For the text-containing cell, return its midpoint in [x, y] coordinate format. 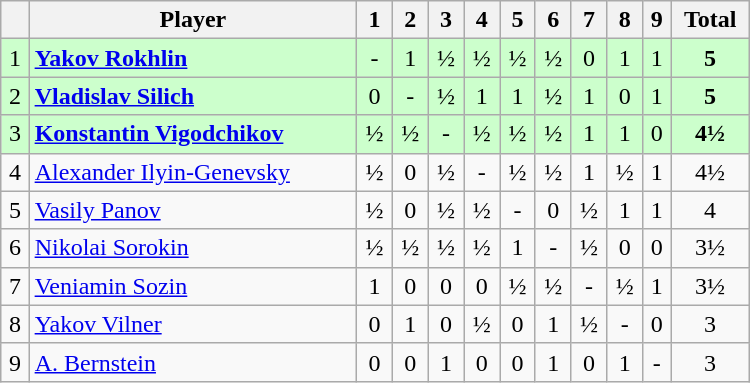
Vasily Panov [193, 210]
Total [710, 20]
Yakov Vilner [193, 324]
Veniamin Sozin [193, 286]
A. Bernstein [193, 362]
Player [193, 20]
Konstantin Vigodchikov [193, 134]
Alexander Ilyin-Genevsky [193, 172]
Yakov Rokhlin [193, 58]
Nikolai Sorokin [193, 248]
Vladislav Silich [193, 96]
